Return [x, y] of the center of cell containing provided text 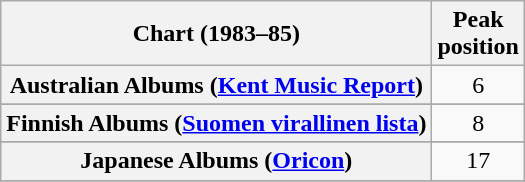
Peakposition [478, 34]
Japanese Albums (Oricon) [216, 161]
17 [478, 161]
Finnish Albums (Suomen virallinen lista) [216, 123]
6 [478, 85]
Australian Albums (Kent Music Report) [216, 85]
Chart (1983–85) [216, 34]
8 [478, 123]
